Return the (X, Y) coordinate for the center point of the cell that contains the specified text.  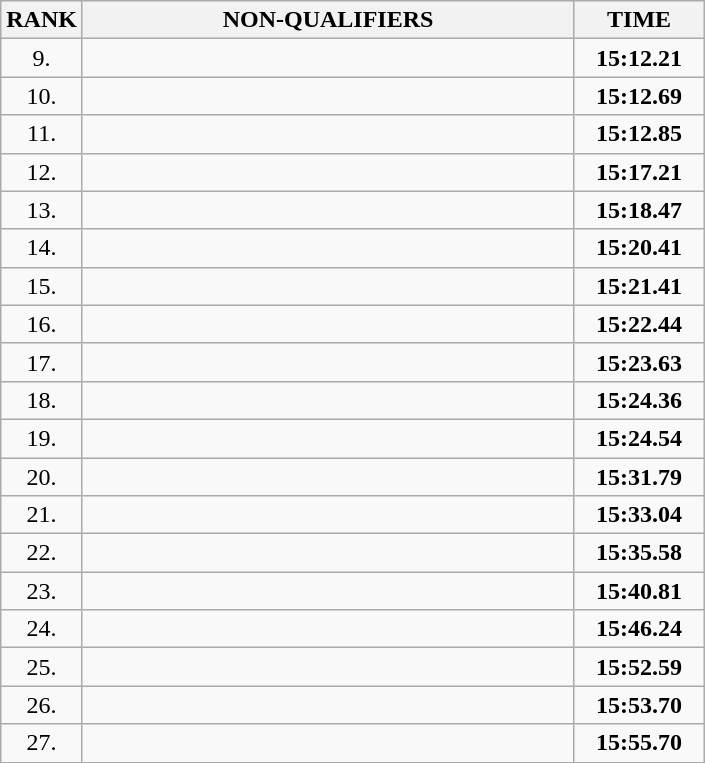
25. (42, 667)
15:18.47 (640, 210)
13. (42, 210)
12. (42, 172)
15:24.36 (640, 400)
14. (42, 248)
15:12.69 (640, 96)
11. (42, 134)
15:35.58 (640, 553)
15:52.59 (640, 667)
15:23.63 (640, 362)
19. (42, 438)
15:12.21 (640, 58)
10. (42, 96)
15:31.79 (640, 477)
15:12.85 (640, 134)
23. (42, 591)
NON-QUALIFIERS (328, 20)
15:17.21 (640, 172)
27. (42, 743)
15:22.44 (640, 324)
21. (42, 515)
9. (42, 58)
15:46.24 (640, 629)
24. (42, 629)
15. (42, 286)
17. (42, 362)
26. (42, 705)
15:20.41 (640, 248)
15:21.41 (640, 286)
16. (42, 324)
15:53.70 (640, 705)
18. (42, 400)
20. (42, 477)
15:24.54 (640, 438)
15:55.70 (640, 743)
RANK (42, 20)
TIME (640, 20)
15:40.81 (640, 591)
22. (42, 553)
15:33.04 (640, 515)
